Return [X, Y] of the center of cell containing provided text 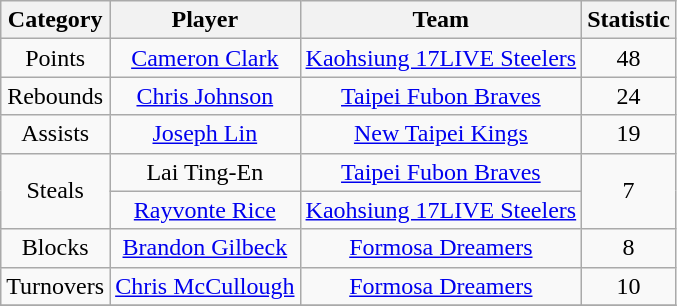
Joseph Lin [205, 134]
Steals [56, 191]
Turnovers [56, 286]
24 [629, 96]
48 [629, 58]
Player [205, 20]
Cameron Clark [205, 58]
19 [629, 134]
Category [56, 20]
Assists [56, 134]
Chris McCullough [205, 286]
Chris Johnson [205, 96]
Blocks [56, 248]
New Taipei Kings [441, 134]
Points [56, 58]
Lai Ting-En [205, 172]
Brandon Gilbeck [205, 248]
Statistic [629, 20]
8 [629, 248]
Team [441, 20]
Rebounds [56, 96]
7 [629, 191]
10 [629, 286]
Rayvonte Rice [205, 210]
